Provide the [x, y] coordinate of the cell's center where the given text is located.  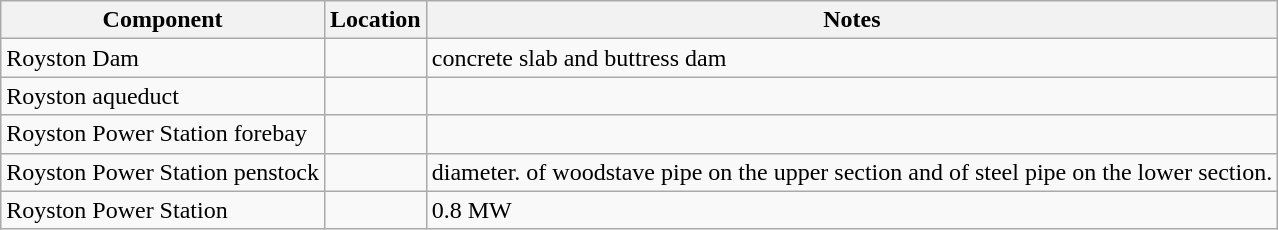
diameter. of woodstave pipe on the upper section and of steel pipe on the lower section. [852, 172]
0.8 MW [852, 210]
Component [163, 20]
Royston Power Station penstock [163, 172]
Notes [852, 20]
Royston aqueduct [163, 96]
Royston Power Station forebay [163, 134]
concrete slab and buttress dam [852, 58]
Location [375, 20]
Royston Dam [163, 58]
Royston Power Station [163, 210]
